Detect which cell encompasses the target text, then output its [x, y] center coordinate. 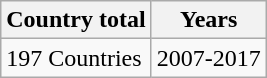
Country total [76, 20]
2007-2017 [208, 58]
Years [208, 20]
197 Countries [76, 58]
